From the cell containing the given text, extract its center point as (X, Y) coordinate. 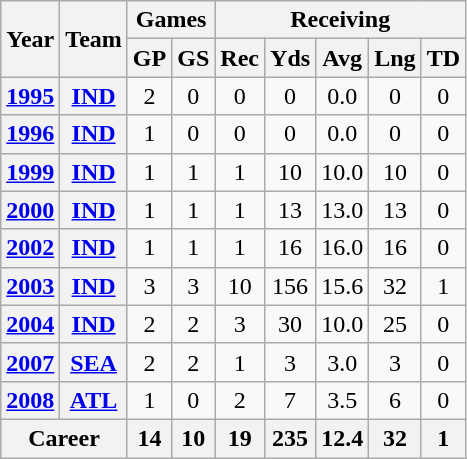
Games (170, 20)
TD (443, 58)
GS (194, 58)
156 (290, 286)
SEA (94, 362)
2002 (30, 248)
2004 (30, 324)
14 (149, 438)
12.4 (342, 438)
25 (395, 324)
2008 (30, 400)
1995 (30, 96)
15.6 (342, 286)
3.5 (342, 400)
2000 (30, 210)
16.0 (342, 248)
19 (240, 438)
Year (30, 39)
7 (290, 400)
2007 (30, 362)
235 (290, 438)
3.0 (342, 362)
1996 (30, 134)
Receiving (340, 20)
13.0 (342, 210)
GP (149, 58)
6 (395, 400)
Yds (290, 58)
Team (94, 39)
1999 (30, 172)
Lng (395, 58)
ATL (94, 400)
Career (64, 438)
2003 (30, 286)
30 (290, 324)
Avg (342, 58)
Rec (240, 58)
